Return the [x, y] coordinate for the center point of the cell that contains the specified text.  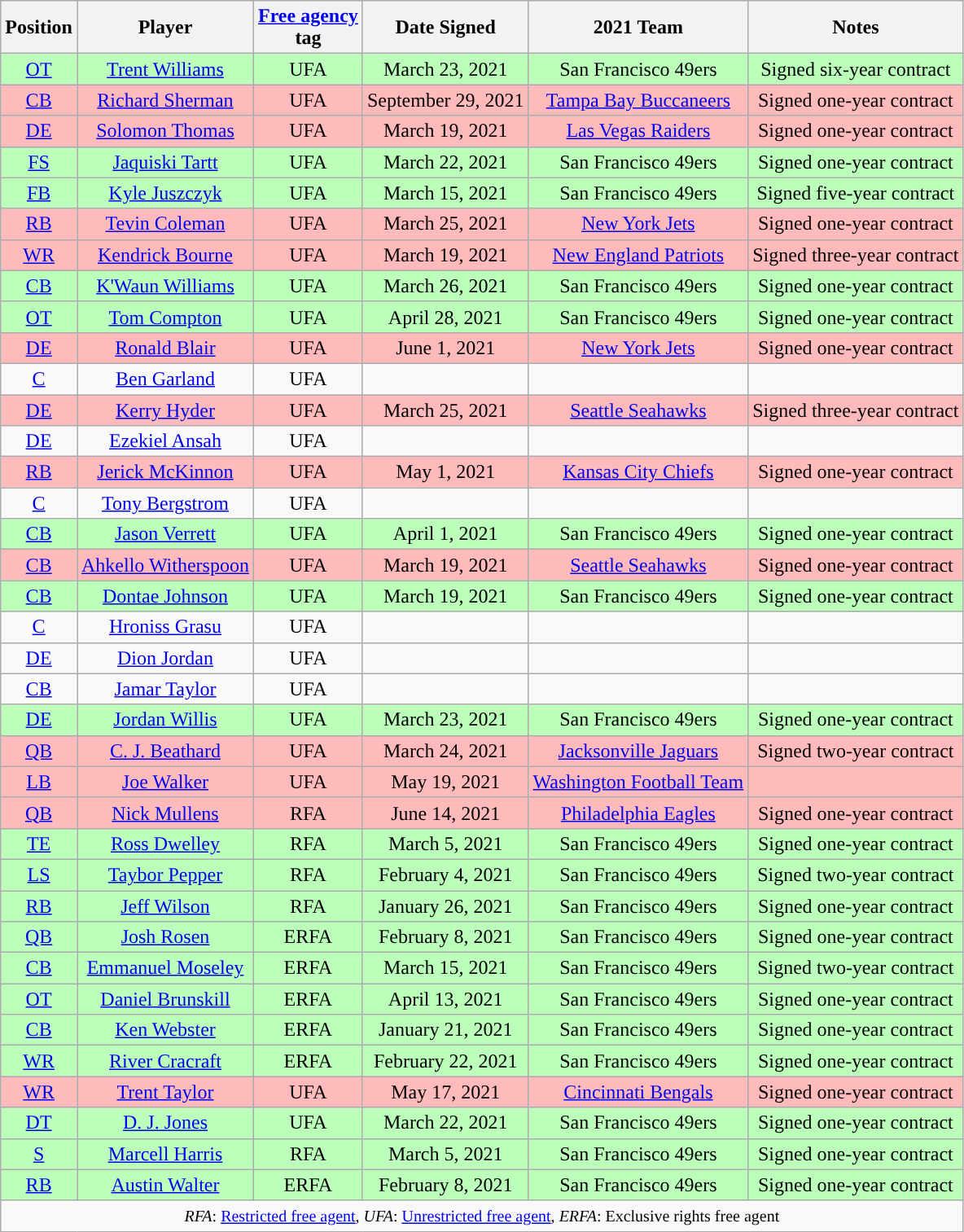
Joe Walker [164, 782]
Cincinnati Bengals [638, 1092]
Kyle Juszczyk [164, 193]
Trent Williams [164, 69]
DT [39, 1123]
New England Patriots [638, 255]
Dion Jordan [164, 658]
Ken Webster [164, 1030]
Solomon Thomas [164, 131]
Tampa Bay Buccaneers [638, 100]
FB [39, 193]
Philadelphia Eagles [638, 813]
Trent Taylor [164, 1092]
April 13, 2021 [445, 999]
Kendrick Bourne [164, 255]
Jacksonville Jaguars [638, 751]
Dontae Johnson [164, 596]
September 29, 2021 [445, 100]
Austin Walter [164, 1185]
S [39, 1154]
K'Waun Williams [164, 286]
Ben Garland [164, 379]
January 21, 2021 [445, 1030]
Ross Dwelley [164, 844]
Position [39, 28]
Kerry Hyder [164, 410]
February 22, 2021 [445, 1061]
Ezekiel Ansah [164, 441]
Jordan Willis [164, 720]
Notes [856, 28]
Signed five-year contract [856, 193]
LS [39, 875]
May 17, 2021 [445, 1092]
Josh Rosen [164, 937]
June 1, 2021 [445, 348]
Free agencytag [308, 28]
Jason Verrett [164, 534]
Kansas City Chiefs [638, 472]
February 4, 2021 [445, 875]
Jamar Taylor [164, 689]
Ronald Blair [164, 348]
Player [164, 28]
LB [39, 782]
Tevin Coleman [164, 224]
Emmanuel Moseley [164, 968]
Richard Sherman [164, 100]
Date Signed [445, 28]
TE [39, 844]
March 26, 2021 [445, 286]
C. J. Beathard [164, 751]
River Cracraft [164, 1061]
Jerick McKinnon [164, 472]
RFA: Restricted free agent, UFA: Unrestricted free agent, ERFA: Exclusive rights free agent [482, 1216]
April 28, 2021 [445, 317]
Ahkello Witherspoon [164, 565]
D. J. Jones [164, 1123]
January 26, 2021 [445, 906]
Tom Compton [164, 317]
Jaquiski Tartt [164, 162]
May 19, 2021 [445, 782]
Marcell Harris [164, 1154]
Hroniss Grasu [164, 627]
Tony Bergstrom [164, 503]
2021 Team [638, 28]
June 14, 2021 [445, 813]
May 1, 2021 [445, 472]
FS [39, 162]
Nick Mullens [164, 813]
March 24, 2021 [445, 751]
Daniel Brunskill [164, 999]
Las Vegas Raiders [638, 131]
Signed six-year contract [856, 69]
Taybor Pepper [164, 875]
Washington Football Team [638, 782]
April 1, 2021 [445, 534]
Jeff Wilson [164, 906]
